From the cell containing the given text, extract its center point as [X, Y] coordinate. 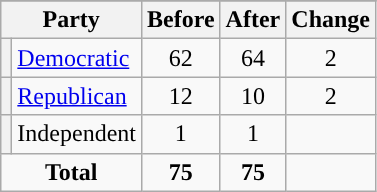
Democratic [77, 58]
Republican [77, 96]
62 [180, 58]
Total [72, 172]
Independent [77, 134]
Party [72, 20]
After [253, 20]
64 [253, 58]
Before [180, 20]
12 [180, 96]
10 [253, 96]
Change [331, 20]
